For the text-containing cell, return its midpoint in (x, y) coordinate format. 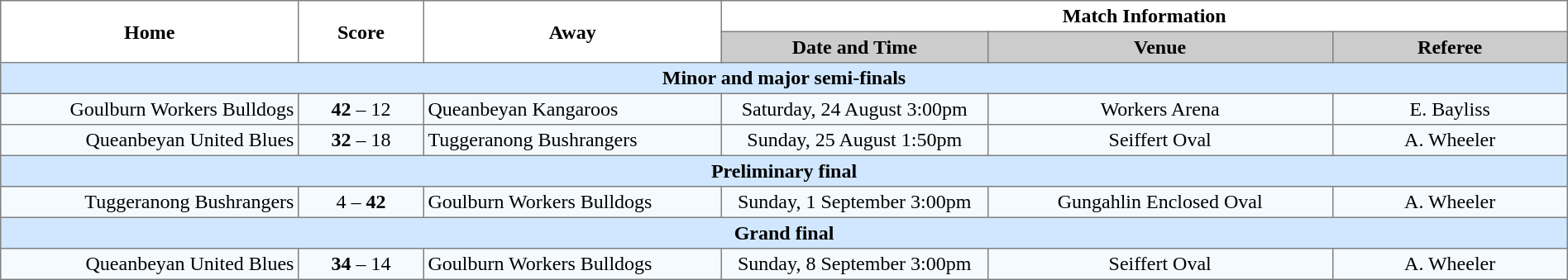
Referee (1450, 47)
4 – 42 (361, 202)
Workers Arena (1159, 109)
Saturday, 24 August 3:00pm (854, 109)
Grand final (784, 233)
34 – 14 (361, 264)
Gungahlin Enclosed Oval (1159, 202)
Minor and major semi-finals (784, 78)
Sunday, 8 September 3:00pm (854, 264)
42 – 12 (361, 109)
Preliminary final (784, 171)
Date and Time (854, 47)
Away (572, 31)
Venue (1159, 47)
32 – 18 (361, 140)
Sunday, 1 September 3:00pm (854, 202)
Sunday, 25 August 1:50pm (854, 140)
Score (361, 31)
Match Information (1145, 17)
Home (150, 31)
E. Bayliss (1450, 109)
Queanbeyan Kangaroos (572, 109)
